Locate the cell with the specified text and output its (x, y) center coordinate. 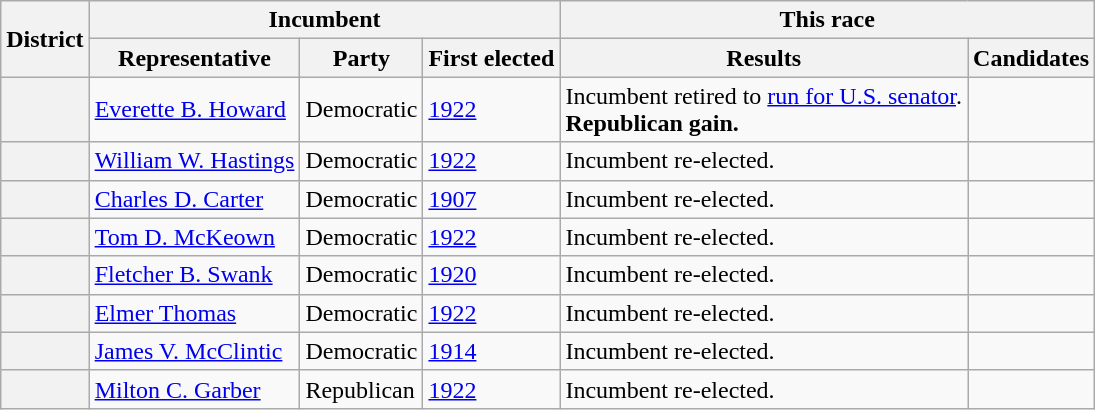
Representative (194, 58)
William W. Hastings (194, 161)
James V. McClintic (194, 351)
1907 (492, 199)
Charles D. Carter (194, 199)
This race (828, 20)
Incumbent retired to run for U.S. senator.Republican gain. (764, 110)
1914 (492, 351)
Everette B. Howard (194, 110)
Candidates (1032, 58)
1920 (492, 275)
First elected (492, 58)
Party (362, 58)
Fletcher B. Swank (194, 275)
District (45, 39)
Incumbent (324, 20)
Results (764, 58)
Republican (362, 389)
Elmer Thomas (194, 313)
Tom D. McKeown (194, 237)
Milton C. Garber (194, 389)
